Determine the (X, Y) coordinate at the center of the cell enclosing the given text.  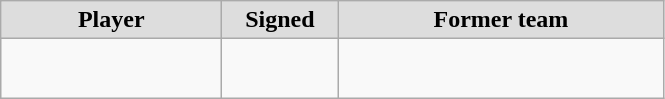
Player (112, 20)
Former team (501, 20)
Signed (280, 20)
